Provide the [X, Y] coordinate of the cell's center where the given text is located.  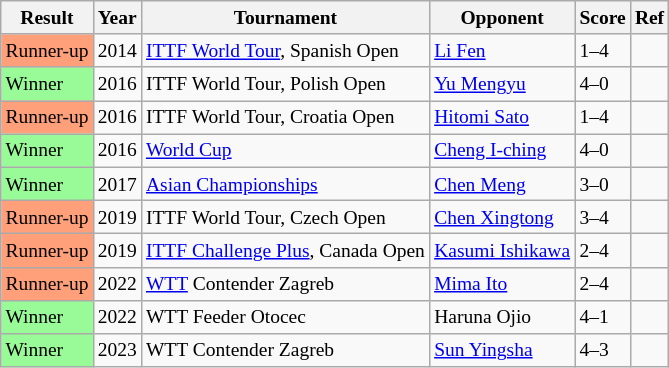
Li Fen [502, 50]
3–4 [603, 216]
Year [117, 18]
ITTF World Tour, Spanish Open [285, 50]
4–1 [603, 316]
Asian Championships [285, 184]
ITTF World Tour, Czech Open [285, 216]
Chen Xingtong [502, 216]
Hitomi Sato [502, 118]
World Cup [285, 150]
WTT Feeder Otocec [285, 316]
Sun Yingsha [502, 350]
Chen Meng [502, 184]
3–0 [603, 184]
Kasumi Ishikawa [502, 250]
Tournament [285, 18]
Haruna Ojio [502, 316]
ITTF Challenge Plus, Canada Open [285, 250]
ITTF World Tour, Polish Open [285, 84]
2017 [117, 184]
Score [603, 18]
Opponent [502, 18]
Result [47, 18]
4–3 [603, 350]
Yu Mengyu [502, 84]
2014 [117, 50]
2023 [117, 350]
Ref [650, 18]
Cheng I-ching [502, 150]
Mima Ito [502, 284]
ITTF World Tour, Croatia Open [285, 118]
